Provide the (x, y) coordinate of the cell's center where the given text is located.  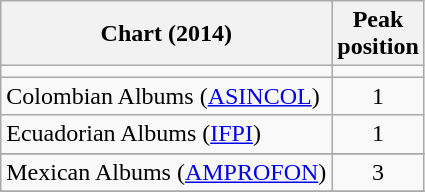
Ecuadorian Albums (IFPI) (166, 134)
Chart (2014) (166, 34)
Colombian Albums (ASINCOL) (166, 96)
Mexican Albums (AMPROFON) (166, 172)
Peakposition (378, 34)
3 (378, 172)
